Search for the cell housing the specified text and yield its (x, y) center coordinate. 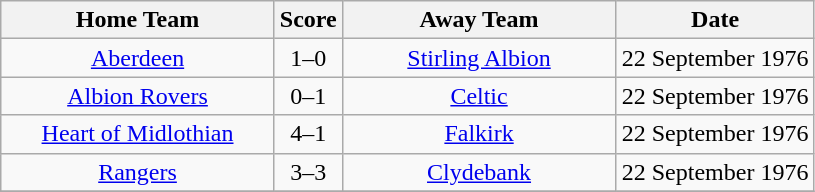
3–3 (308, 172)
Rangers (138, 172)
Falkirk (479, 134)
Clydebank (479, 172)
Home Team (138, 20)
Aberdeen (138, 58)
Stirling Albion (479, 58)
0–1 (308, 96)
Albion Rovers (138, 96)
Away Team (479, 20)
1–0 (308, 58)
Date (716, 20)
Celtic (479, 96)
Score (308, 20)
Heart of Midlothian (138, 134)
4–1 (308, 134)
